Identify which cell holds the provided text, then report its [X, Y] central coordinate. 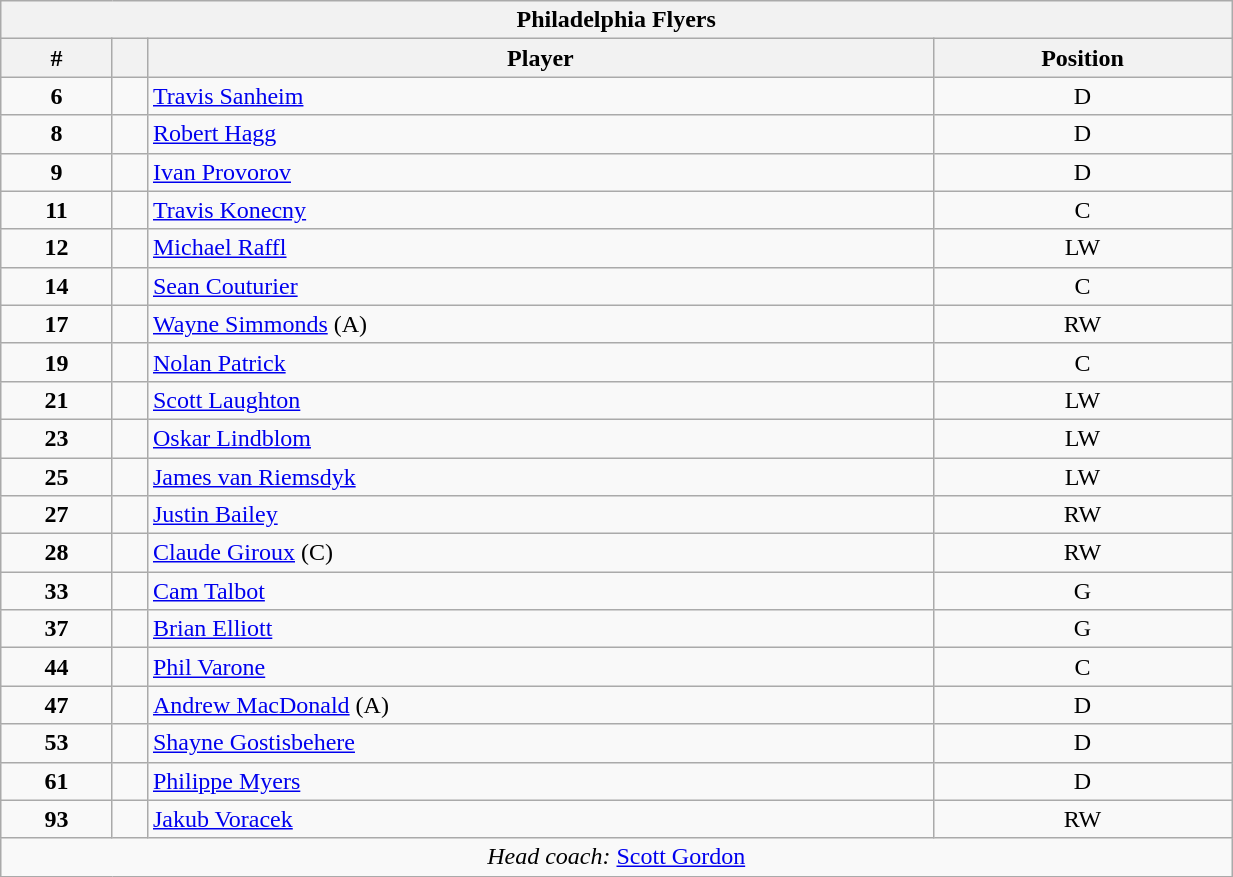
12 [57, 248]
Robert Hagg [540, 134]
Travis Konecny [540, 210]
19 [57, 362]
14 [57, 286]
33 [57, 591]
Oskar Lindblom [540, 438]
9 [57, 172]
Nolan Patrick [540, 362]
Wayne Simmonds (A) [540, 324]
61 [57, 781]
James van Riemsdyk [540, 477]
Player [540, 58]
Philadelphia Flyers [616, 20]
8 [57, 134]
Cam Talbot [540, 591]
47 [57, 705]
Scott Laughton [540, 400]
25 [57, 477]
Claude Giroux (C) [540, 553]
Brian Elliott [540, 629]
93 [57, 819]
28 [57, 553]
6 [57, 96]
53 [57, 743]
Position [1082, 58]
17 [57, 324]
# [57, 58]
23 [57, 438]
Philippe Myers [540, 781]
Sean Couturier [540, 286]
Phil Varone [540, 667]
Ivan Provorov [540, 172]
44 [57, 667]
Andrew MacDonald (A) [540, 705]
27 [57, 515]
Jakub Voracek [540, 819]
Michael Raffl [540, 248]
Head coach: Scott Gordon [616, 857]
11 [57, 210]
Justin Bailey [540, 515]
Shayne Gostisbehere [540, 743]
Travis Sanheim [540, 96]
21 [57, 400]
37 [57, 629]
